Output the [X, Y] coordinate of the center of the cell containing the given text.  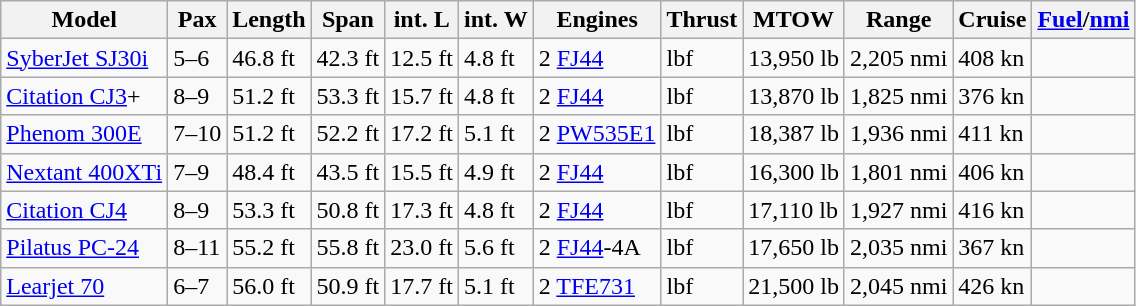
12.5 ft [422, 58]
17,110 lb [794, 210]
Thrust [702, 20]
1,927 nmi [898, 210]
1,801 nmi [898, 172]
Pilatus PC-24 [84, 248]
426 kn [992, 286]
411 kn [992, 134]
2 FJ44-4A [597, 248]
52.2 ft [348, 134]
2,205 nmi [898, 58]
Citation CJ3+ [84, 96]
5.6 ft [496, 248]
408 kn [992, 58]
7–10 [198, 134]
376 kn [992, 96]
Fuel/nmi [1084, 20]
Model [84, 20]
367 kn [992, 248]
Engines [597, 20]
1,825 nmi [898, 96]
8–11 [198, 248]
17,650 lb [794, 248]
15.5 ft [422, 172]
Length [269, 20]
2,045 nmi [898, 286]
50.8 ft [348, 210]
13,950 lb [794, 58]
17.7 ft [422, 286]
46.8 ft [269, 58]
15.7 ft [422, 96]
416 kn [992, 210]
18,387 lb [794, 134]
Span [348, 20]
5–6 [198, 58]
56.0 ft [269, 286]
2,035 nmi [898, 248]
17.3 ft [422, 210]
55.2 ft [269, 248]
int. W [496, 20]
Pax [198, 20]
406 kn [992, 172]
42.3 ft [348, 58]
1,936 nmi [898, 134]
50.9 ft [348, 286]
Nextant 400XTi [84, 172]
SyberJet SJ30i [84, 58]
23.0 ft [422, 248]
2 TFE731 [597, 286]
MTOW [794, 20]
Citation CJ4 [84, 210]
Cruise [992, 20]
int. L [422, 20]
55.8 ft [348, 248]
Range [898, 20]
7–9 [198, 172]
48.4 ft [269, 172]
4.9 ft [496, 172]
16,300 lb [794, 172]
Phenom 300E [84, 134]
2 PW535E1 [597, 134]
13,870 lb [794, 96]
21,500 lb [794, 286]
Learjet 70 [84, 286]
6–7 [198, 286]
17.2 ft [422, 134]
43.5 ft [348, 172]
